Determine the (X, Y) coordinate at the center of the cell enclosing the given text.  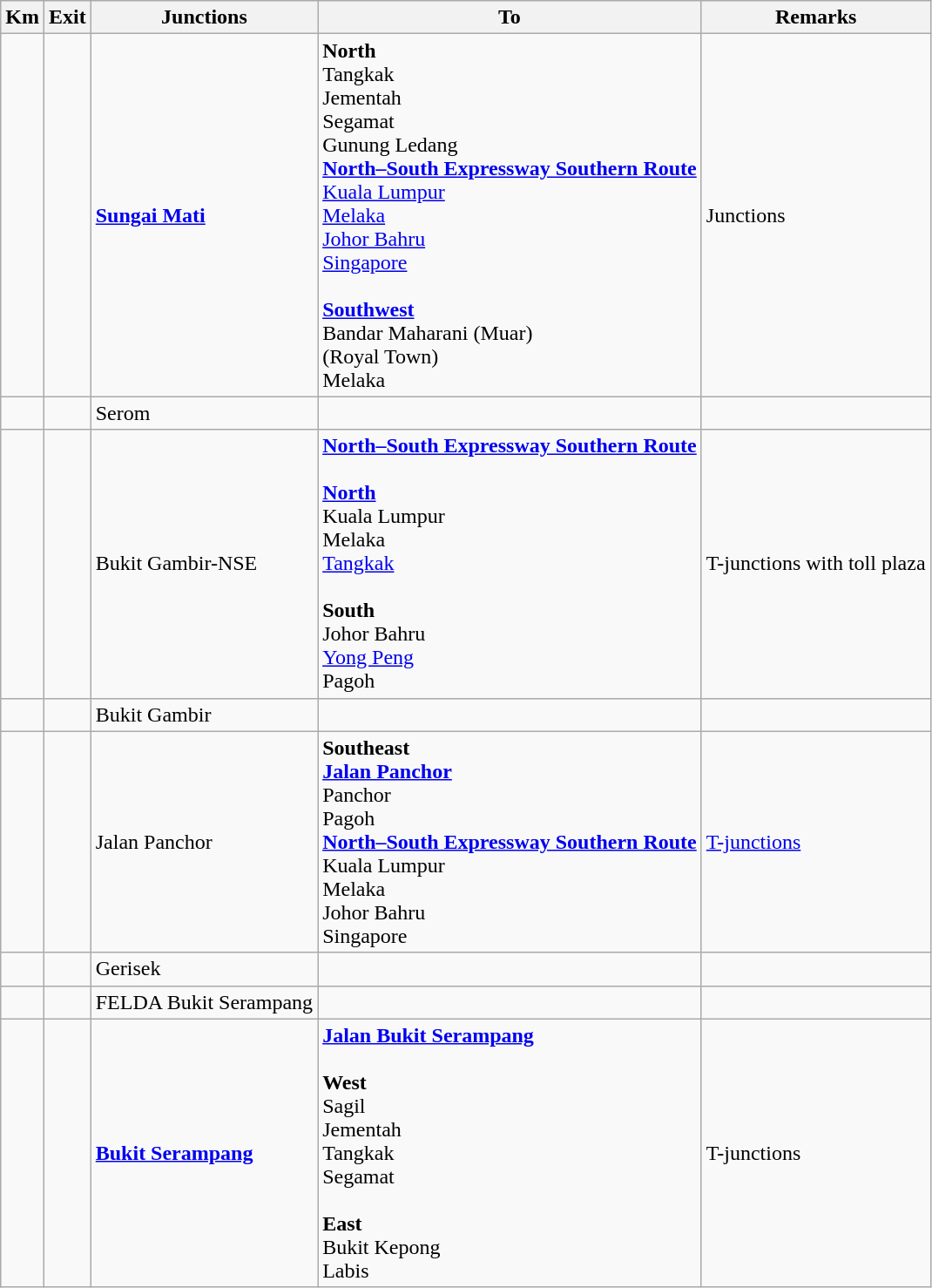
Bukit Serampang (204, 1153)
Gerisek (204, 969)
Sungai Mati (204, 215)
Km (23, 17)
Southeast Jalan PanchorPanchorPagoh North–South Expressway Southern RouteKuala LumpurMelakaJohor BahruSingapore (510, 842)
Bukit Gambir (204, 715)
Remarks (815, 17)
FELDA Bukit Serampang (204, 1002)
To (510, 17)
Jalan Panchor (204, 842)
T-junctions with toll plaza (815, 564)
Exit (67, 17)
Jalan Bukit SerampangWestSagilJementahTangkakSegamatEastBukit KepongLabis (510, 1153)
Serom (204, 413)
Bukit Gambir-NSE (204, 564)
North–South Expressway Southern RouteNorthKuala LumpurMelakaTangkakSouthJohor BahruYong PengPagoh (510, 564)
